Return [x, y] of the center of cell containing provided text 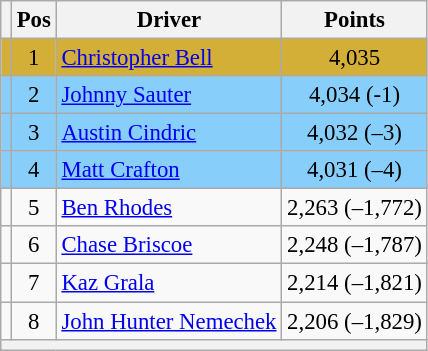
2 [34, 95]
2,214 (–1,821) [354, 283]
5 [34, 208]
Christopher Bell [169, 58]
4,035 [354, 58]
6 [34, 245]
2,248 (–1,787) [354, 245]
4,031 (–4) [354, 170]
Johnny Sauter [169, 95]
Matt Crafton [169, 170]
7 [34, 283]
4,034 (-1) [354, 95]
3 [34, 133]
Austin Cindric [169, 133]
1 [34, 58]
Driver [169, 20]
2,206 (–1,829) [354, 321]
Ben Rhodes [169, 208]
8 [34, 321]
Pos [34, 20]
2,263 (–1,772) [354, 208]
Points [354, 20]
4 [34, 170]
Kaz Grala [169, 283]
4,032 (–3) [354, 133]
Chase Briscoe [169, 245]
John Hunter Nemechek [169, 321]
